For the text-containing cell, return its midpoint in (x, y) coordinate format. 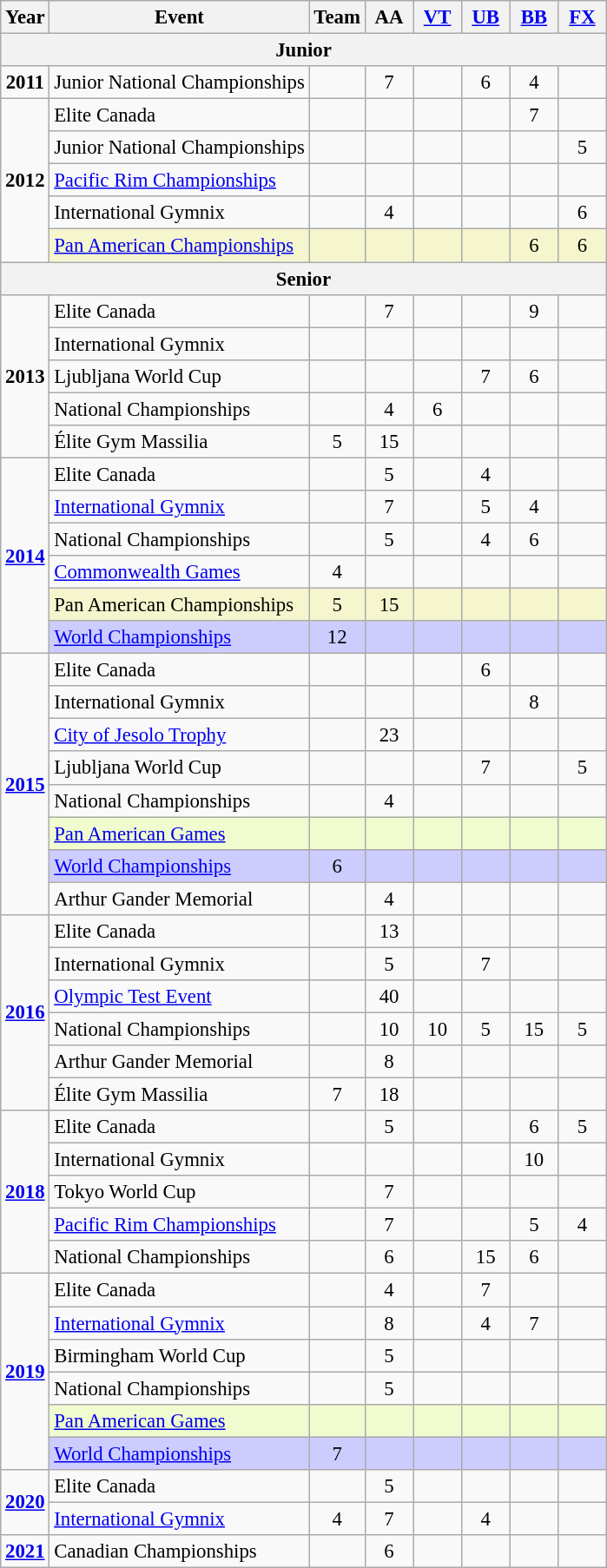
40 (389, 997)
2019 (25, 1372)
2011 (25, 82)
2018 (25, 1192)
12 (337, 637)
Olympic Test Event (179, 997)
Year (25, 17)
2020 (25, 1502)
2012 (25, 181)
9 (534, 311)
Canadian Championships (179, 1552)
Commonwealth Games (179, 572)
Event (179, 17)
AA (389, 17)
2015 (25, 785)
Birmingham World Cup (179, 1355)
City of Jesolo Trophy (179, 735)
Team (337, 17)
BB (534, 17)
18 (389, 1095)
23 (389, 735)
UB (485, 17)
VT (438, 17)
Junior (304, 50)
2014 (25, 556)
2013 (25, 376)
2021 (25, 1552)
Senior (304, 279)
13 (389, 932)
Tokyo World Cup (179, 1192)
FX (583, 17)
2016 (25, 1013)
